Output the [x, y] coordinate of the center of the cell containing the given text.  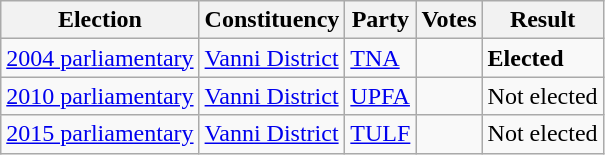
2004 parliamentary [100, 58]
UPFA [380, 96]
2010 parliamentary [100, 96]
Result [542, 20]
Elected [542, 58]
Election [100, 20]
Constituency [272, 20]
2015 parliamentary [100, 134]
TULF [380, 134]
Votes [449, 20]
TNA [380, 58]
Party [380, 20]
